Locate the cell with the specified text and output its [X, Y] center coordinate. 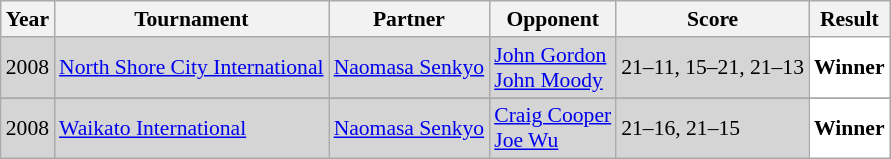
Craig Cooper Joe Wu [552, 128]
Score [712, 19]
Year [28, 19]
Partner [410, 19]
Tournament [192, 19]
21–11, 15–21, 21–13 [712, 68]
Opponent [552, 19]
John Gordon John Moody [552, 68]
21–16, 21–15 [712, 128]
North Shore City International [192, 68]
Result [850, 19]
Waikato International [192, 128]
